Pinpoint the cell where the given text exists, returning its (x, y) midpoint coordinate. 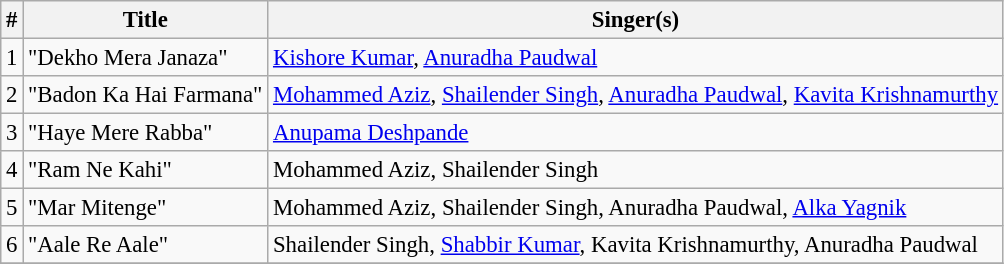
Title (146, 20)
3 (12, 133)
Shailender Singh, Shabbir Kumar, Kavita Krishnamurthy, Anuradha Paudwal (636, 245)
# (12, 20)
"Aale Re Aale" (146, 245)
"Haye Mere Rabba" (146, 133)
"Mar Mitenge" (146, 208)
5 (12, 208)
"Ram Ne Kahi" (146, 170)
4 (12, 170)
Mohammed Aziz, Shailender Singh, Anuradha Paudwal, Kavita Krishnamurthy (636, 95)
1 (12, 58)
6 (12, 245)
Singer(s) (636, 20)
Mohammed Aziz, Shailender Singh, Anuradha Paudwal, Alka Yagnik (636, 208)
2 (12, 95)
Kishore Kumar, Anuradha Paudwal (636, 58)
Mohammed Aziz, Shailender Singh (636, 170)
"Dekho Mera Janaza" (146, 58)
"Badon Ka Hai Farmana" (146, 95)
Anupama Deshpande (636, 133)
